Extract the (x, y) coordinate from the center of the cell holding the provided text.  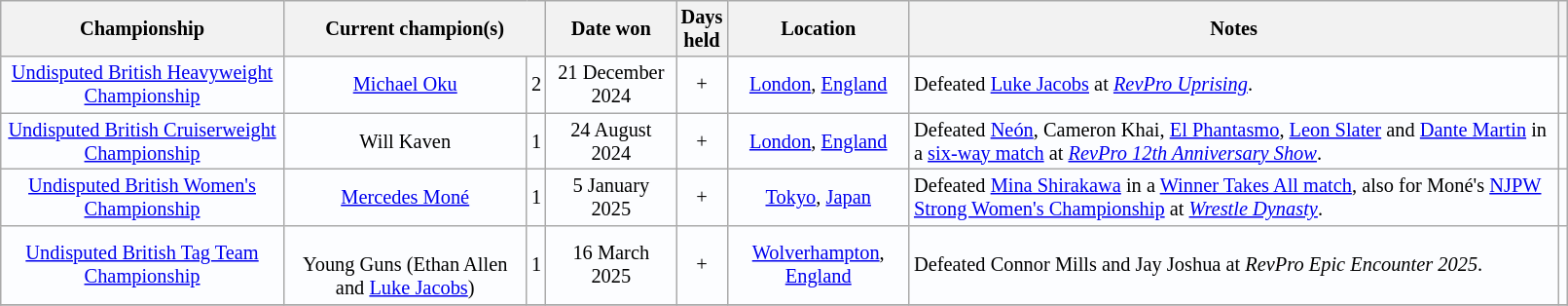
Defeated Connor Mills and Jay Joshua at RevPro Epic Encounter 2025. (1234, 265)
Defeated Neón, Cameron Khai, El Phantasmo, Leon Slater and Dante Martin in a six-way match at RevPro 12th Anniversary Show. (1234, 141)
24 August 2024 (611, 141)
Mercedes Moné (405, 197)
Undisputed British Women's Championship (142, 197)
Daysheld (703, 28)
Undisputed British Tag Team Championship (142, 265)
5 January 2025 (611, 197)
16 March 2025 (611, 265)
Undisputed British Cruiserweight Championship (142, 141)
Tokyo, Japan (818, 197)
21 December 2024 (611, 85)
Date won (611, 28)
Wolverhampton, England (818, 265)
2 (536, 85)
Championship (142, 28)
Defeated Mina Shirakawa in a Winner Takes All match, also for Moné's NJPW Strong Women's Championship at Wrestle Dynasty. (1234, 197)
Location (818, 28)
Defeated Luke Jacobs at RevPro Uprising. (1234, 85)
Current champion(s) (415, 28)
Young Guns (Ethan Allen and Luke Jacobs) (405, 265)
Will Kaven (405, 141)
Notes (1234, 28)
Undisputed British Heavyweight Championship (142, 85)
Michael Oku (405, 85)
